Scan for the cell matching the given text and deliver its [X, Y] coordinate at center. 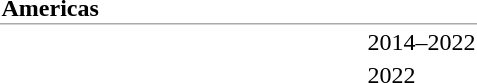
2014–2022 [422, 43]
